From the cell containing the given text, extract its center point as [x, y] coordinate. 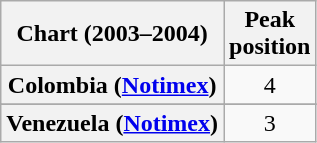
Venezuela (Notimex) [112, 123]
3 [270, 123]
Chart (2003–2004) [112, 34]
Peakposition [270, 34]
4 [270, 85]
Colombia (Notimex) [112, 85]
